Capture the cell that displays the provided text and extract its (x, y) central coordinate. 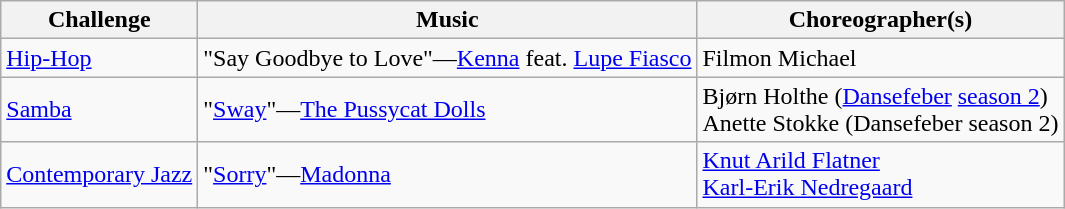
Choreographer(s) (880, 20)
Knut Arild FlatnerKarl-Erik Nedregaard (880, 174)
"Sorry"—Madonna (448, 174)
Samba (100, 110)
Challenge (100, 20)
Hip-Hop (100, 58)
Music (448, 20)
Contemporary Jazz (100, 174)
"Say Goodbye to Love"—Kenna feat. Lupe Fiasco (448, 58)
Filmon Michael (880, 58)
"Sway"—The Pussycat Dolls (448, 110)
Bjørn Holthe (Dansefeber season 2)Anette Stokke (Dansefeber season 2) (880, 110)
